Capture the cell that displays the provided text and extract its (X, Y) central coordinate. 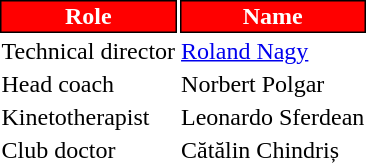
Head coach (88, 84)
Leonardo Sferdean (273, 117)
Roland Nagy (273, 51)
Name (273, 16)
Role (88, 16)
Technical director (88, 51)
Norbert Polgar (273, 84)
Kinetotherapist (88, 117)
